Return [X, Y] of the center of cell containing provided text 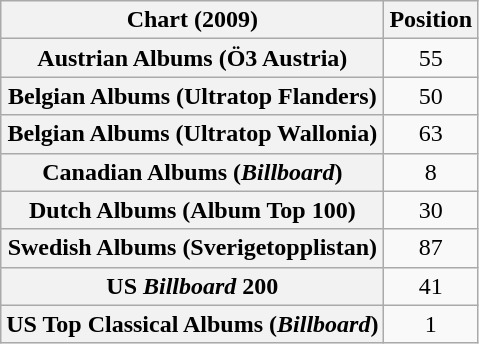
1 [431, 324]
63 [431, 134]
Swedish Albums (Sverigetopplistan) [192, 248]
US Billboard 200 [192, 286]
Dutch Albums (Album Top 100) [192, 210]
Belgian Albums (Ultratop Wallonia) [192, 134]
US Top Classical Albums (Billboard) [192, 324]
87 [431, 248]
30 [431, 210]
Chart (2009) [192, 20]
Position [431, 20]
Belgian Albums (Ultratop Flanders) [192, 96]
50 [431, 96]
41 [431, 286]
55 [431, 58]
Canadian Albums (Billboard) [192, 172]
Austrian Albums (Ö3 Austria) [192, 58]
8 [431, 172]
